Output the [x, y] coordinate of the center of the cell containing the given text.  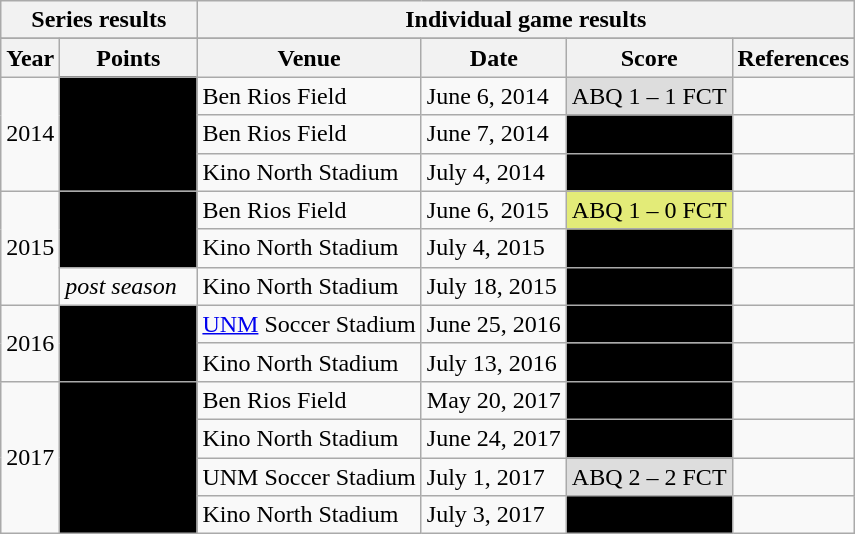
2017 [30, 457]
June 25, 2016 [494, 324]
2014 [30, 134]
July 13, 2016 [494, 362]
Year [30, 58]
ABQ 1 – 0 FCT [649, 210]
Score [649, 58]
ABQ 0 – 3 FCT [649, 134]
ABQ 1 – 1 FCT [649, 96]
References [794, 58]
10 – 1 (FCT) [128, 457]
Venue [309, 58]
2015 [30, 248]
post season [128, 286]
2016 [30, 343]
FCT 2 – 0 ABQ [649, 248]
Date [494, 58]
Points [128, 58]
3 – 3 (FCT)* [128, 229]
May 20, 2017 [494, 400]
ABQ 2 – 2 FCT [649, 477]
FCT 1 – 0 ABQ [649, 172]
ABQ 2 – 4 FCT [649, 400]
6 – 0 (FCT) [128, 343]
Individual game results [526, 20]
July 1, 2017 [494, 477]
July 18, 2015 [494, 286]
July 4, 2015 [494, 248]
FCT 2 – 1 ABQ [649, 286]
June 6, 2015 [494, 210]
June 6, 2014 [494, 96]
Series results [99, 20]
ABQ 0 – 2 FCT [649, 324]
7 – 1 (FCT) [128, 134]
July 3, 2017 [494, 515]
June 24, 2017 [494, 438]
June 7, 2014 [494, 134]
FCT 5 – 0 ABQ [649, 362]
July 4, 2014 [494, 172]
